Scan for the cell matching the given text and deliver its (x, y) coordinate at center. 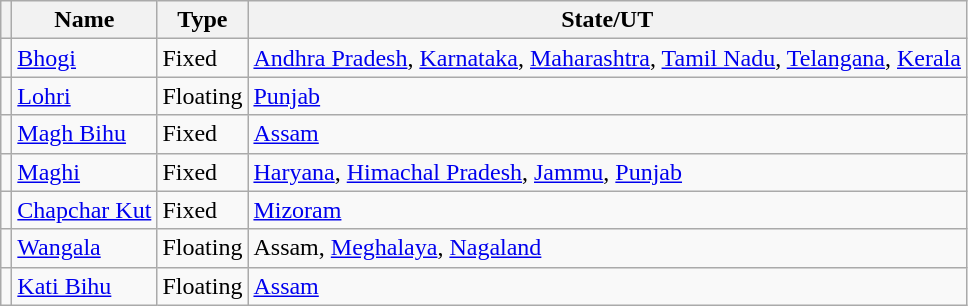
Maghi (84, 172)
Type (202, 20)
Assam, Meghalaya, Nagaland (608, 248)
Kati Bihu (84, 286)
Punjab (608, 96)
Bhogi (84, 58)
Wangala (84, 248)
State/UT (608, 20)
Andhra Pradesh, Karnataka, Maharashtra, Tamil Nadu, Telangana, Kerala (608, 58)
Chapchar Kut (84, 210)
Haryana, Himachal Pradesh, Jammu, Punjab (608, 172)
Magh Bihu (84, 134)
Name (84, 20)
Lohri (84, 96)
Mizoram (608, 210)
